Pinpoint the cell where the given text exists, returning its [X, Y] midpoint coordinate. 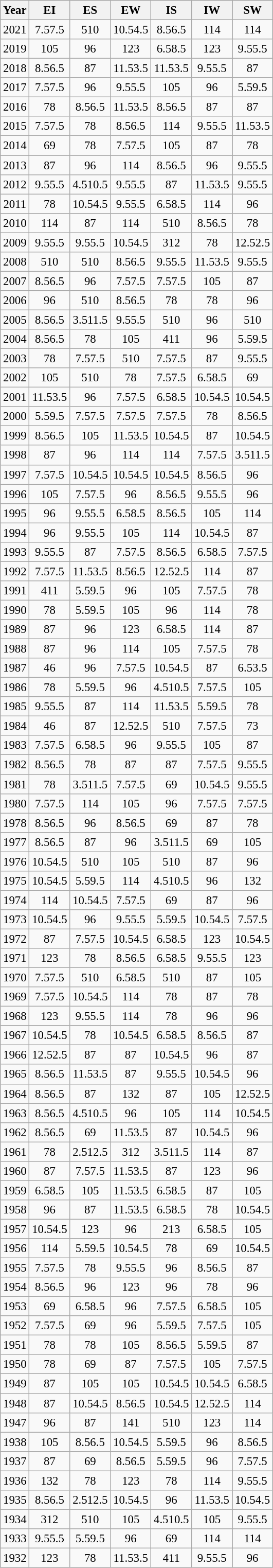
2012 [15, 184]
1981 [15, 784]
1969 [15, 997]
EI [49, 10]
Year [15, 10]
1977 [15, 842]
1950 [15, 1364]
1953 [15, 1307]
1972 [15, 939]
2007 [15, 281]
1971 [15, 958]
1987 [15, 668]
2017 [15, 87]
1976 [15, 861]
2010 [15, 223]
2001 [15, 397]
1962 [15, 1132]
2004 [15, 339]
1954 [15, 1287]
1999 [15, 436]
1952 [15, 1326]
1970 [15, 978]
2021 [15, 30]
1988 [15, 649]
1947 [15, 1422]
IW [212, 10]
2011 [15, 204]
2014 [15, 146]
1933 [15, 1539]
1991 [15, 591]
1935 [15, 1500]
1978 [15, 823]
1968 [15, 1016]
2008 [15, 262]
1989 [15, 629]
1958 [15, 1210]
1957 [15, 1229]
1966 [15, 1055]
1996 [15, 494]
2016 [15, 107]
141 [131, 1422]
1992 [15, 571]
1985 [15, 707]
1990 [15, 610]
1995 [15, 513]
1982 [15, 765]
2018 [15, 68]
1948 [15, 1403]
1938 [15, 1442]
EW [131, 10]
1974 [15, 900]
1964 [15, 1094]
2019 [15, 49]
ES [90, 10]
2015 [15, 126]
1959 [15, 1190]
1983 [15, 746]
1934 [15, 1519]
1994 [15, 533]
1975 [15, 881]
1949 [15, 1384]
2002 [15, 378]
1961 [15, 1152]
2013 [15, 165]
1973 [15, 920]
2000 [15, 416]
2009 [15, 242]
1980 [15, 803]
1956 [15, 1248]
1984 [15, 726]
73 [253, 726]
6.53.5 [253, 668]
1967 [15, 1035]
1937 [15, 1461]
1955 [15, 1268]
1963 [15, 1113]
2005 [15, 320]
1965 [15, 1074]
1997 [15, 474]
2003 [15, 359]
1986 [15, 688]
1998 [15, 455]
IS [172, 10]
1951 [15, 1345]
1932 [15, 1558]
213 [172, 1229]
SW [253, 10]
2006 [15, 301]
1960 [15, 1171]
1993 [15, 552]
1936 [15, 1481]
